Scan for the cell matching the given text and deliver its (x, y) coordinate at center. 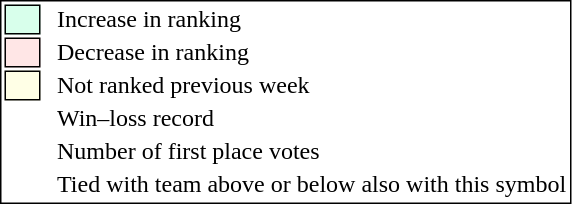
Not ranked previous week (312, 85)
Tied with team above or below also with this symbol (312, 185)
Number of first place votes (312, 151)
Decrease in ranking (312, 53)
Win–loss record (312, 119)
Increase in ranking (312, 19)
